For the text-containing cell, return its midpoint in [X, Y] coordinate format. 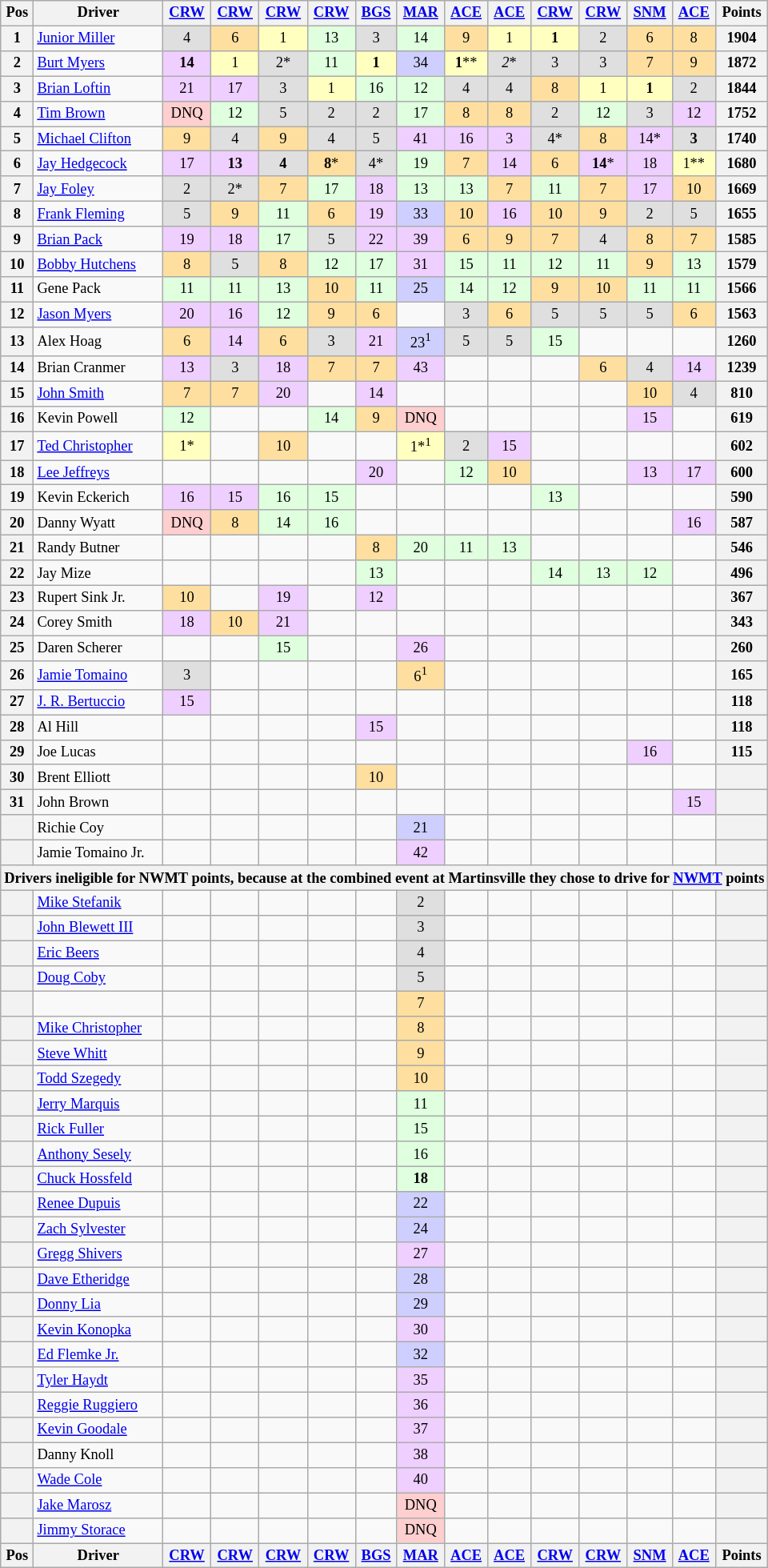
Steve Whitt [98, 1053]
Rupert Sink Jr. [98, 599]
Jimmy Storace [98, 1530]
41 [421, 139]
Dave Etheridge [98, 1279]
John Smith [98, 394]
33 [421, 215]
1260 [742, 342]
Jamie Tomaino Jr. [98, 853]
Jerry Marquis [98, 1103]
Randy Butner [98, 547]
Gregg Shivers [98, 1255]
1844 [742, 88]
Ed Flemke Jr. [98, 1354]
42 [421, 853]
1239 [742, 368]
Ted Christopher [98, 446]
Lee Jeffreys [98, 472]
619 [742, 418]
32 [421, 1354]
Corey Smith [98, 623]
1585 [742, 239]
37 [421, 1430]
Jay Hedgecock [98, 163]
Alex Hoag [98, 342]
1669 [742, 189]
343 [742, 623]
496 [742, 573]
Tim Brown [98, 114]
Renee Dupuis [98, 1204]
Michael Clifton [98, 139]
Burt Myers [98, 64]
Donny Lia [98, 1305]
1680 [742, 163]
Zach Sylvester [98, 1229]
Brian Loftin [98, 88]
J. R. Bertuccio [98, 703]
810 [742, 394]
23 [18, 599]
40 [421, 1481]
Jamie Tomaino [98, 676]
61 [421, 676]
Kevin Goodale [98, 1430]
1*1 [421, 446]
39 [421, 239]
Frank Fleming [98, 215]
1* [186, 446]
Todd Szegedy [98, 1079]
Wade Cole [98, 1481]
Kevin Powell [98, 418]
8* [331, 163]
Drivers ineligible for NWMT points, because at the combined event at Martinsville they chose to drive for NWMT points [384, 877]
Danny Knoll [98, 1455]
1563 [742, 314]
367 [742, 599]
1752 [742, 114]
34 [421, 64]
Richie Coy [98, 828]
Gene Pack [98, 290]
1740 [742, 139]
Jake Marosz [98, 1505]
Reggie Ruggiero [98, 1406]
1579 [742, 264]
John Brown [98, 802]
Brent Elliott [98, 778]
John Blewett III [98, 928]
Doug Coby [98, 978]
165 [742, 676]
43 [421, 368]
1904 [742, 38]
115 [742, 752]
1655 [742, 215]
Brian Cranmer [98, 368]
Al Hill [98, 727]
Junior Miller [98, 38]
Eric Beers [98, 952]
Chuck Hossfeld [98, 1180]
Danny Wyatt [98, 523]
1566 [742, 290]
Rick Fuller [98, 1129]
Kevin Eckerich [98, 498]
600 [742, 472]
Anthony Sesely [98, 1154]
Mike Christopher [98, 1028]
546 [742, 547]
Tyler Haydt [98, 1380]
590 [742, 498]
587 [742, 523]
Bobby Hutchens [98, 264]
Kevin Konopka [98, 1330]
Jay Foley [98, 189]
Brian Pack [98, 239]
260 [742, 648]
35 [421, 1380]
602 [742, 446]
1872 [742, 64]
38 [421, 1455]
Jay Mize [98, 573]
Mike Stefanik [98, 903]
Jason Myers [98, 314]
231 [421, 342]
Daren Scherer [98, 648]
36 [421, 1406]
Joe Lucas [98, 752]
